Find where the given text appears and provide that cell's center as (x, y) coordinate. 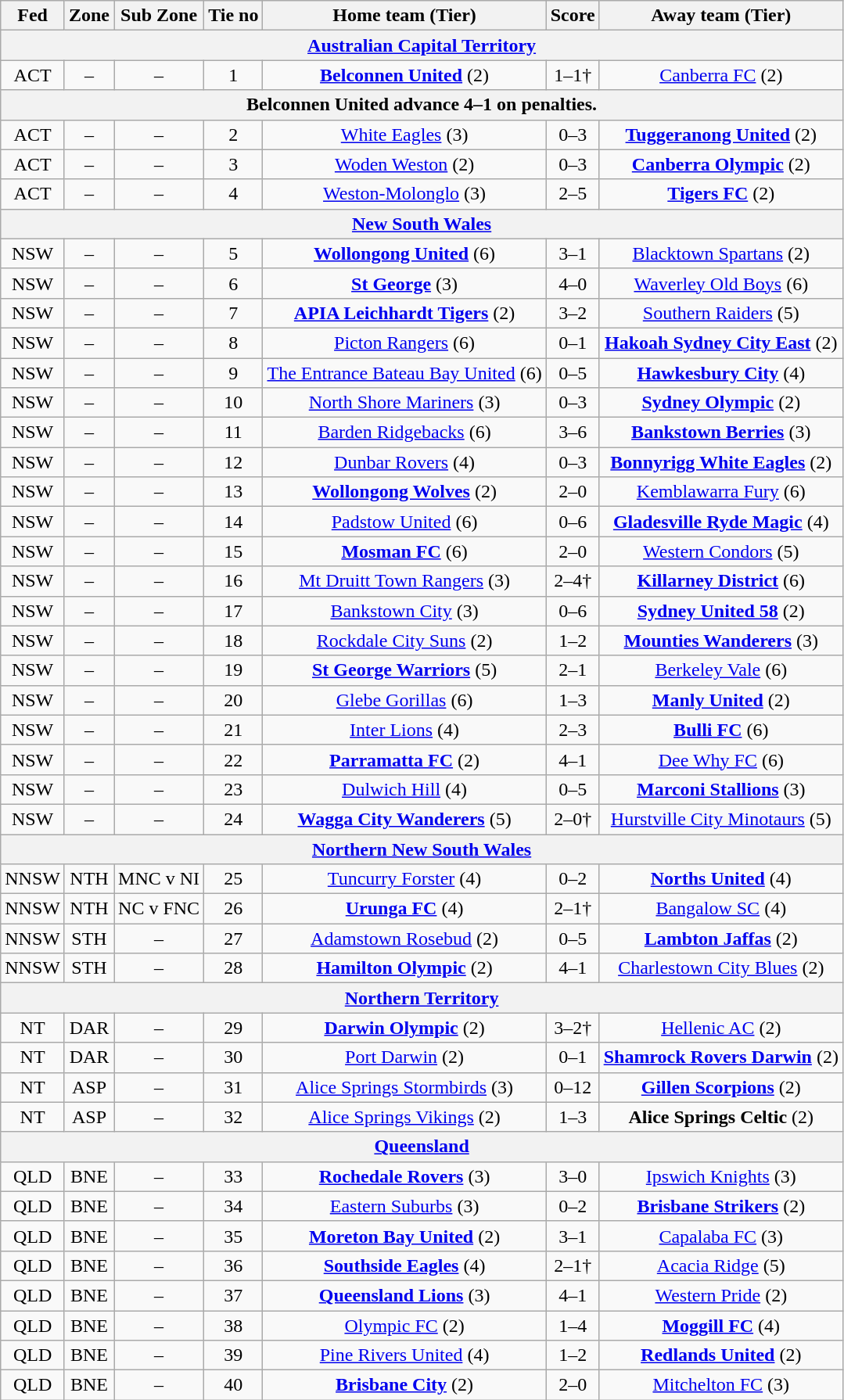
7 (233, 313)
Norths United (4) (721, 879)
Parramatta FC (2) (404, 759)
Tuggeranong United (2) (721, 135)
20 (233, 700)
23 (233, 789)
Dunbar Rovers (4) (404, 462)
21 (233, 730)
Canberra Olympic (2) (721, 164)
Dulwich Hill (4) (404, 789)
32 (233, 1117)
Darwin Olympic (2) (404, 1028)
Bankstown Berries (3) (721, 433)
Canberra FC (2) (721, 75)
Southern Raiders (5) (721, 313)
3–6 (573, 433)
Moggill FC (4) (721, 1326)
33 (233, 1176)
Home team (Tier) (404, 16)
Redlands United (2) (721, 1355)
15 (233, 551)
Brisbane Strikers (2) (721, 1206)
Killarney District (6) (721, 581)
5 (233, 253)
3–0 (573, 1176)
10 (233, 403)
Mosman FC (6) (404, 551)
1–4 (573, 1326)
Mounties Wanderers (3) (721, 641)
Port Darwin (2) (404, 1057)
2–5 (573, 194)
40 (233, 1385)
Alice Springs Stormbirds (3) (404, 1087)
3 (233, 164)
Alice Springs Vikings (2) (404, 1117)
Australian Capital Territory (422, 45)
Hamilton Olympic (2) (404, 968)
Sydney Olympic (2) (721, 403)
Zone (89, 16)
St George Warriors (5) (404, 670)
13 (233, 492)
Moreton Bay United (2) (404, 1236)
8 (233, 343)
Belconnen United (2) (404, 75)
Bulli FC (6) (721, 730)
2–3 (573, 730)
Tuncurry Forster (4) (404, 879)
Lambton Jaffas (2) (721, 939)
Western Pride (2) (721, 1295)
4–0 (573, 283)
Rochedale Rovers (3) (404, 1176)
Bonnyrigg White Eagles (2) (721, 462)
Kemblawarra Fury (6) (721, 492)
39 (233, 1355)
Eastern Suburbs (3) (404, 1206)
Shamrock Rovers Darwin (2) (721, 1057)
APIA Leichhardt Tigers (2) (404, 313)
Queensland Lions (3) (404, 1295)
Score (573, 16)
Wollongong Wolves (2) (404, 492)
Pine Rivers United (4) (404, 1355)
Tigers FC (2) (721, 194)
Picton Rangers (6) (404, 343)
Glebe Gorillas (6) (404, 700)
Ipswich Knights (3) (721, 1176)
Woden Weston (2) (404, 164)
Weston-Molonglo (3) (404, 194)
Fed (33, 16)
3–2 (573, 313)
Hellenic AC (2) (721, 1028)
Inter Lions (4) (404, 730)
2–4† (573, 581)
New South Wales (422, 224)
25 (233, 879)
27 (233, 939)
Hawkesbury City (4) (721, 373)
The Entrance Bateau Bay United (6) (404, 373)
Queensland (422, 1147)
Bankstown City (3) (404, 611)
Adamstown Rosebud (2) (404, 939)
Away team (Tier) (721, 16)
30 (233, 1057)
36 (233, 1265)
Waverley Old Boys (6) (721, 283)
White Eagles (3) (404, 135)
Manly United (2) (721, 700)
Northern Territory (422, 998)
Acacia Ridge (5) (721, 1265)
Dee Why FC (6) (721, 759)
2 (233, 135)
26 (233, 909)
Sub Zone (160, 16)
Wagga City Wanderers (5) (404, 819)
Berkeley Vale (6) (721, 670)
Northern New South Wales (422, 849)
31 (233, 1087)
Blacktown Spartans (2) (721, 253)
37 (233, 1295)
Sydney United 58 (2) (721, 611)
Brisbane City (2) (404, 1385)
11 (233, 433)
Urunga FC (4) (404, 909)
St George (3) (404, 283)
35 (233, 1236)
Capalaba FC (3) (721, 1236)
Hakoah Sydney City East (2) (721, 343)
24 (233, 819)
2–1 (573, 670)
Mt Druitt Town Rangers (3) (404, 581)
Hurstville City Minotaurs (5) (721, 819)
2–0† (573, 819)
Olympic FC (2) (404, 1326)
9 (233, 373)
Belconnen United advance 4–1 on penalties. (422, 105)
16 (233, 581)
Tie no (233, 16)
0–12 (573, 1087)
6 (233, 283)
NC v FNC (160, 909)
Padstow United (6) (404, 522)
North Shore Mariners (3) (404, 403)
1 (233, 75)
29 (233, 1028)
Wollongong United (6) (404, 253)
18 (233, 641)
Western Condors (5) (721, 551)
Charlestown City Blues (2) (721, 968)
3–2† (573, 1028)
38 (233, 1326)
12 (233, 462)
Alice Springs Celtic (2) (721, 1117)
4 (233, 194)
Mitchelton FC (3) (721, 1385)
19 (233, 670)
1–1† (573, 75)
28 (233, 968)
Barden Ridgebacks (6) (404, 433)
Marconi Stallions (3) (721, 789)
Bangalow SC (4) (721, 909)
Gillen Scorpions (2) (721, 1087)
22 (233, 759)
17 (233, 611)
Southside Eagles (4) (404, 1265)
Rockdale City Suns (2) (404, 641)
Gladesville Ryde Magic (4) (721, 522)
14 (233, 522)
34 (233, 1206)
MNC v NI (160, 879)
